Identify which cell holds the provided text, then report its [X, Y] central coordinate. 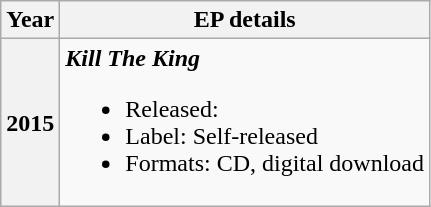
2015 [30, 122]
EP details [245, 20]
Year [30, 20]
Kill The KingReleased: Label: Self-releasedFormats: CD, digital download [245, 122]
